Determine the (X, Y) coordinate at the center of the cell enclosing the given text.  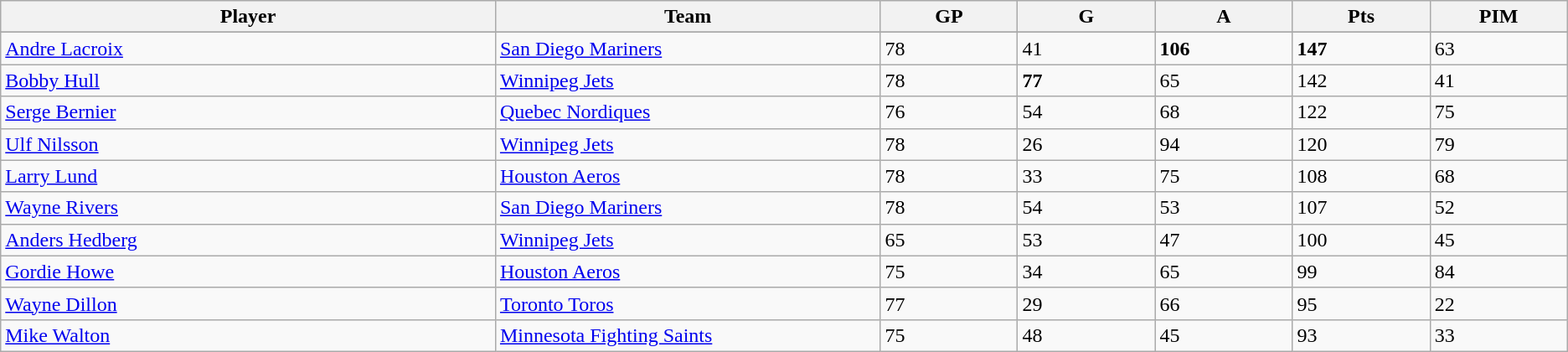
79 (1498, 144)
93 (1361, 335)
26 (1086, 144)
G (1086, 17)
84 (1498, 272)
100 (1361, 240)
GP (949, 17)
Serge Bernier (248, 112)
106 (1224, 49)
95 (1361, 303)
63 (1498, 49)
22 (1498, 303)
Gordie Howe (248, 272)
29 (1086, 303)
Player (248, 17)
Toronto Toros (687, 303)
147 (1361, 49)
Bobby Hull (248, 80)
107 (1361, 208)
99 (1361, 272)
Larry Lund (248, 176)
94 (1224, 144)
47 (1224, 240)
A (1224, 17)
34 (1086, 272)
Wayne Rivers (248, 208)
66 (1224, 303)
Wayne Dillon (248, 303)
Mike Walton (248, 335)
Pts (1361, 17)
Ulf Nilsson (248, 144)
Minnesota Fighting Saints (687, 335)
142 (1361, 80)
48 (1086, 335)
120 (1361, 144)
Team (687, 17)
122 (1361, 112)
76 (949, 112)
Quebec Nordiques (687, 112)
PIM (1498, 17)
52 (1498, 208)
Andre Lacroix (248, 49)
108 (1361, 176)
Anders Hedberg (248, 240)
